Output the [x, y] coordinate of the center of the cell containing the given text.  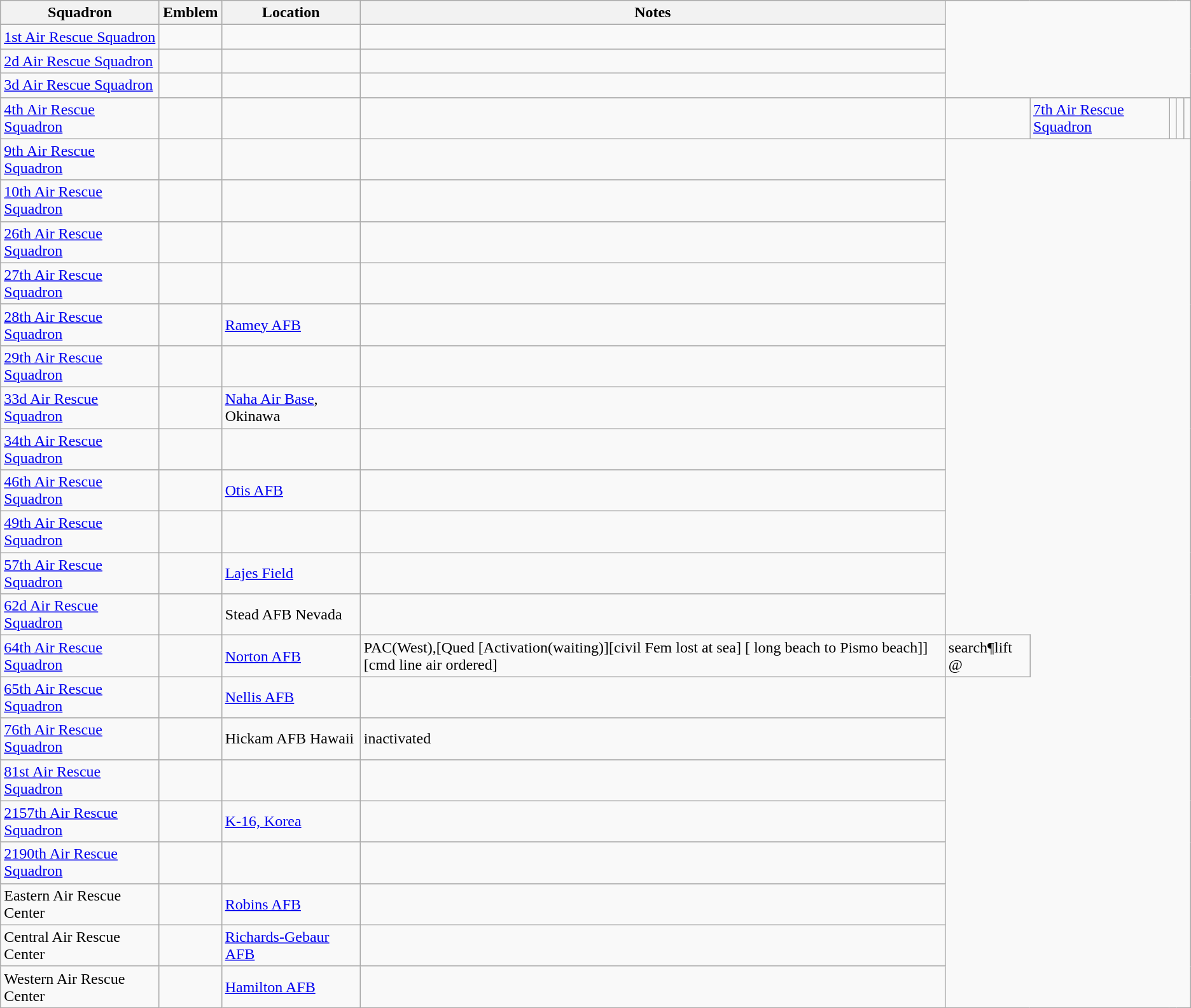
Hamilton AFB [291, 987]
49th Air Rescue Squadron [80, 532]
4th Air Rescue Squadron [80, 118]
2d Air Rescue Squadron [80, 61]
Nellis AFB [291, 697]
1st Air Rescue Squadron [80, 37]
Emblem [190, 13]
Robins AFB [291, 904]
Ramey AFB [291, 324]
inactivated [653, 739]
Squadron [80, 13]
10th Air Rescue Squadron [80, 201]
27th Air Rescue Squadron [80, 284]
2157th Air Rescue Squadron [80, 822]
Naha Air Base, Okinawa [291, 407]
Lajes Field [291, 574]
Otis AFB [291, 491]
64th Air Rescue Squadron [80, 656]
Western Air Rescue Center [80, 987]
Eastern Air Rescue Center [80, 904]
62d Air Rescue Squadron [80, 614]
Notes [653, 13]
57th Air Rescue Squadron [80, 574]
Central Air Rescue Center [80, 945]
2190th Air Rescue Squadron [80, 862]
65th Air Rescue Squadron [80, 697]
81st Air Rescue Squadron [80, 780]
29th Air Rescue Squadron [80, 366]
33d Air Rescue Squadron [80, 407]
28th Air Rescue Squadron [80, 324]
Location [291, 13]
3d Air Rescue Squadron [80, 85]
7th Air Rescue Squadron [1099, 118]
76th Air Rescue Squadron [80, 739]
K-16, Korea [291, 822]
Hickam AFB Hawaii [291, 739]
Richards-Gebaur AFB [291, 945]
PAC(West),[Qued [Activation(waiting)][civil Fem lost at sea] [ long beach to Pismo beach]] [cmd line air ordered] [653, 656]
Norton AFB [291, 656]
46th Air Rescue Squadron [80, 491]
Stead AFB Nevada [291, 614]
26th Air Rescue Squadron [80, 242]
9th Air Rescue Squadron [80, 159]
34th Air Rescue Squadron [80, 449]
search¶lift @ [987, 656]
